Detect which cell encompasses the target text, then output its (X, Y) center coordinate. 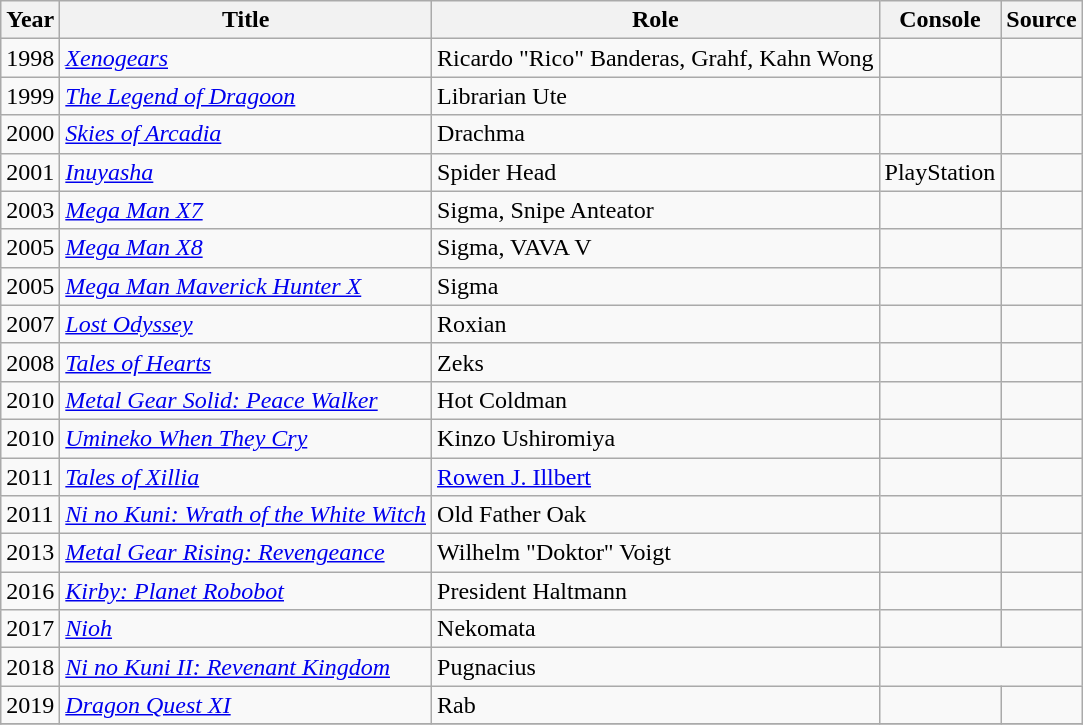
PlayStation (940, 172)
2019 (30, 705)
Old Father Oak (656, 515)
2016 (30, 591)
Mega Man X8 (246, 248)
Ni no Kuni II: Revenant Kingdom (246, 667)
Nekomata (656, 629)
Ricardo "Rico" Banderas, Grahf, Kahn Wong (656, 58)
Wilhelm "Doktor" Voigt (656, 553)
Rab (656, 705)
2018 (30, 667)
Source (1042, 20)
Ni no Kuni: Wrath of the White Witch (246, 515)
Console (940, 20)
2013 (30, 553)
Mega Man X7 (246, 210)
Librarian Ute (656, 96)
Rowen J. Illbert (656, 477)
1998 (30, 58)
President Haltmann (656, 591)
Sigma, VAVA V (656, 248)
Zeks (656, 362)
Tales of Hearts (246, 362)
2000 (30, 134)
Title (246, 20)
Sigma (656, 286)
Spider Head (656, 172)
Metal Gear Solid: Peace Walker (246, 400)
2003 (30, 210)
1999 (30, 96)
Dragon Quest XI (246, 705)
2007 (30, 324)
Lost Odyssey (246, 324)
Sigma, Snipe Anteator (656, 210)
Umineko When They Cry (246, 438)
Kinzo Ushiromiya (656, 438)
Skies of Arcadia (246, 134)
2001 (30, 172)
Tales of Xillia (246, 477)
2017 (30, 629)
2008 (30, 362)
Hot Coldman (656, 400)
Role (656, 20)
Kirby: Planet Robobot (246, 591)
Inuyasha (246, 172)
Nioh (246, 629)
Mega Man Maverick Hunter X (246, 286)
Year (30, 20)
The Legend of Dragoon (246, 96)
Xenogears (246, 58)
Drachma (656, 134)
Metal Gear Rising: Revengeance (246, 553)
Pugnacius (656, 667)
Roxian (656, 324)
